Search for the cell housing the specified text and yield its (x, y) center coordinate. 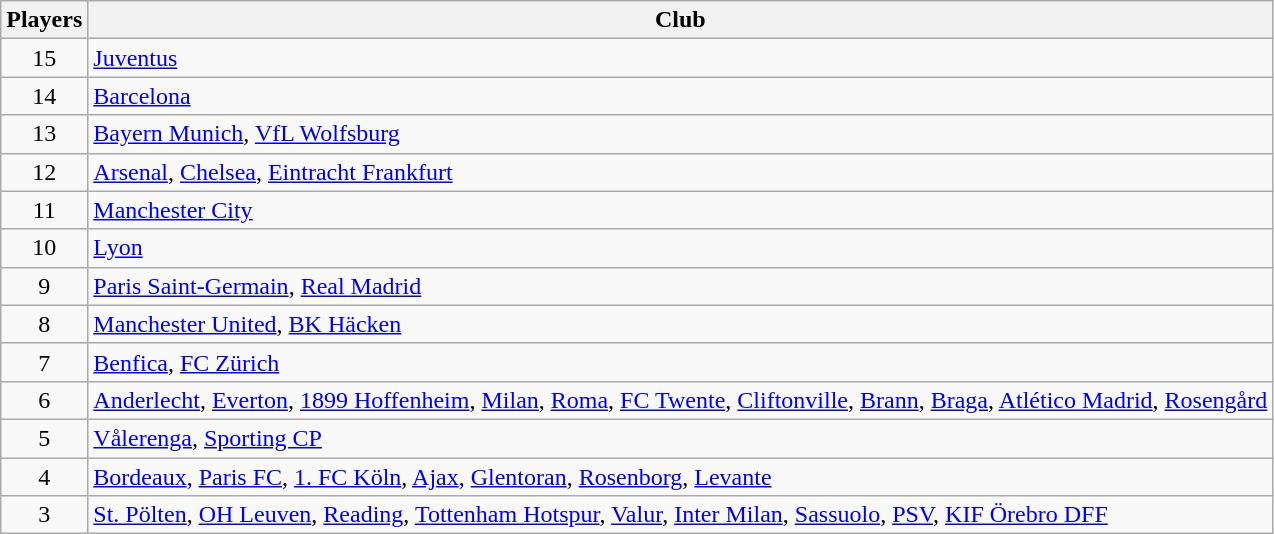
St. Pölten, OH Leuven, Reading, Tottenham Hotspur, Valur, Inter Milan, Sassuolo, PSV, KIF Örebro DFF (680, 515)
8 (44, 324)
5 (44, 438)
Arsenal, Chelsea, Eintracht Frankfurt (680, 172)
13 (44, 134)
Benfica, FC Zürich (680, 362)
3 (44, 515)
Vålerenga, Sporting CP (680, 438)
15 (44, 58)
Juventus (680, 58)
14 (44, 96)
6 (44, 400)
Anderlecht, Everton, 1899 Hoffenheim, Milan, Roma, FC Twente, Cliftonville, Brann, Braga, Atlético Madrid, Rosengård (680, 400)
Barcelona (680, 96)
9 (44, 286)
Bordeaux, Paris FC, 1. FC Köln, Ajax, Glentoran, Rosenborg, Levante (680, 477)
Bayern Munich, VfL Wolfsburg (680, 134)
Paris Saint-Germain, Real Madrid (680, 286)
Club (680, 20)
Lyon (680, 248)
Players (44, 20)
Manchester United, BK Häcken (680, 324)
10 (44, 248)
12 (44, 172)
4 (44, 477)
Manchester City (680, 210)
11 (44, 210)
7 (44, 362)
